For the text-containing cell, return its midpoint in (x, y) coordinate format. 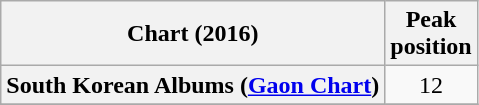
Chart (2016) (193, 34)
Peakposition (431, 34)
12 (431, 85)
South Korean Albums (Gaon Chart) (193, 85)
